Identify which cell holds the provided text, then report its [x, y] central coordinate. 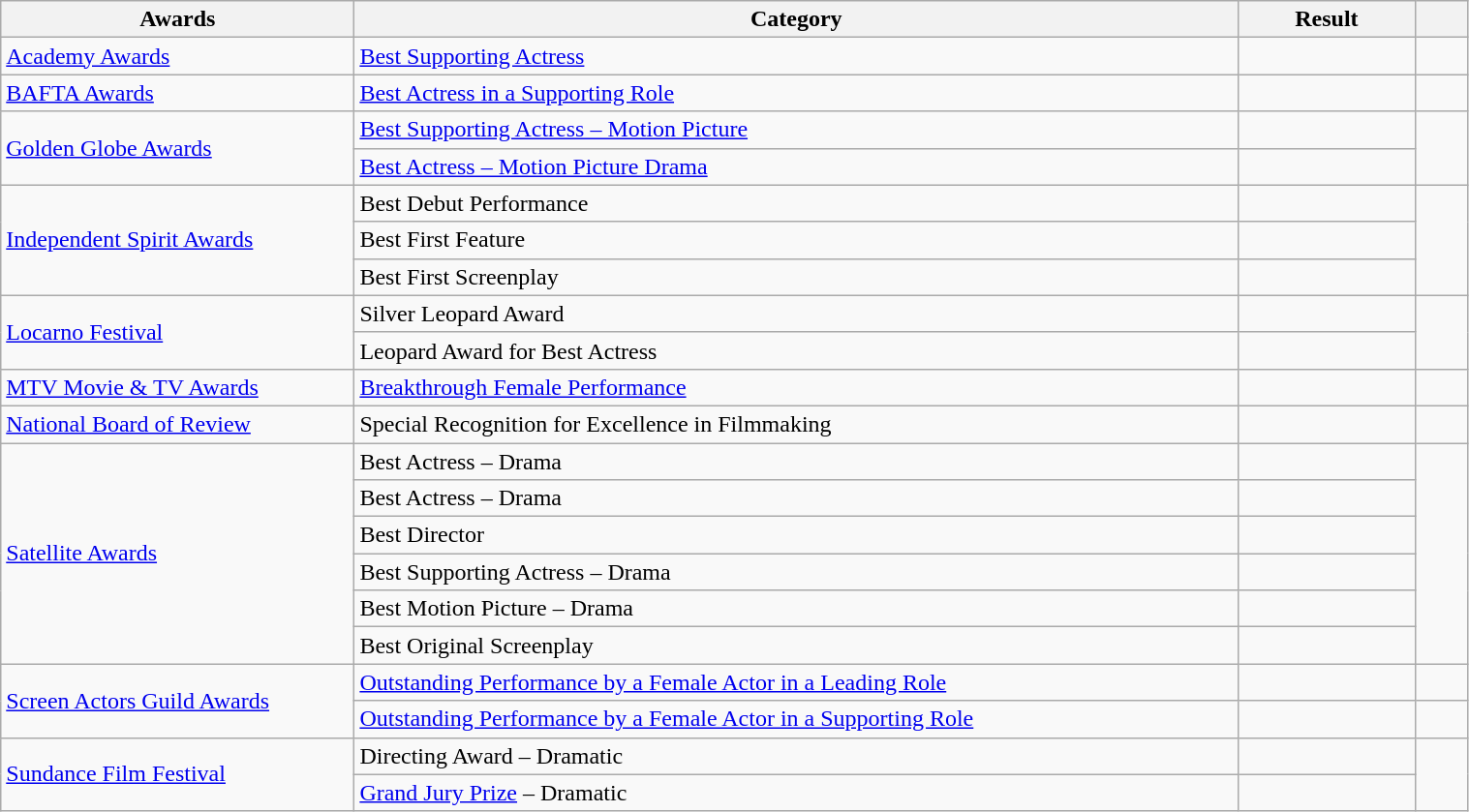
Satellite Awards [178, 554]
Best Supporting Actress – Motion Picture [796, 130]
Screen Actors Guild Awards [178, 701]
Awards [178, 19]
National Board of Review [178, 424]
Directing Award – Dramatic [796, 756]
Best Actress in a Supporting Role [796, 93]
Leopard Award for Best Actress [796, 350]
MTV Movie & TV Awards [178, 387]
Outstanding Performance by a Female Actor in a Leading Role [796, 682]
Best Actress – Motion Picture Drama [796, 166]
BAFTA Awards [178, 93]
Best Original Screenplay [796, 646]
Outstanding Performance by a Female Actor in a Supporting Role [796, 719]
Sundance Film Festival [178, 774]
Category [796, 19]
Best Motion Picture – Drama [796, 609]
Special Recognition for Excellence in Filmmaking [796, 424]
Result [1327, 19]
Best Supporting Actress [796, 56]
Silver Leopard Award [796, 314]
Golden Globe Awards [178, 148]
Best First Screenplay [796, 277]
Grand Jury Prize – Dramatic [796, 793]
Locarno Festival [178, 332]
Independent Spirit Awards [178, 240]
Best Director [796, 535]
Academy Awards [178, 56]
Best Supporting Actress – Drama [796, 572]
Breakthrough Female Performance [796, 387]
Best Debut Performance [796, 203]
Best First Feature [796, 240]
